Capture the cell that displays the provided text and extract its (x, y) central coordinate. 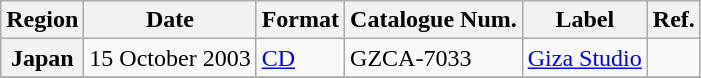
Date (170, 20)
Format (300, 20)
Ref. (674, 20)
Label (584, 20)
CD (300, 58)
GZCA-7033 (434, 58)
Giza Studio (584, 58)
Japan (42, 58)
15 October 2003 (170, 58)
Region (42, 20)
Catalogue Num. (434, 20)
